Return the [X, Y] coordinate for the center point of the cell that contains the specified text.  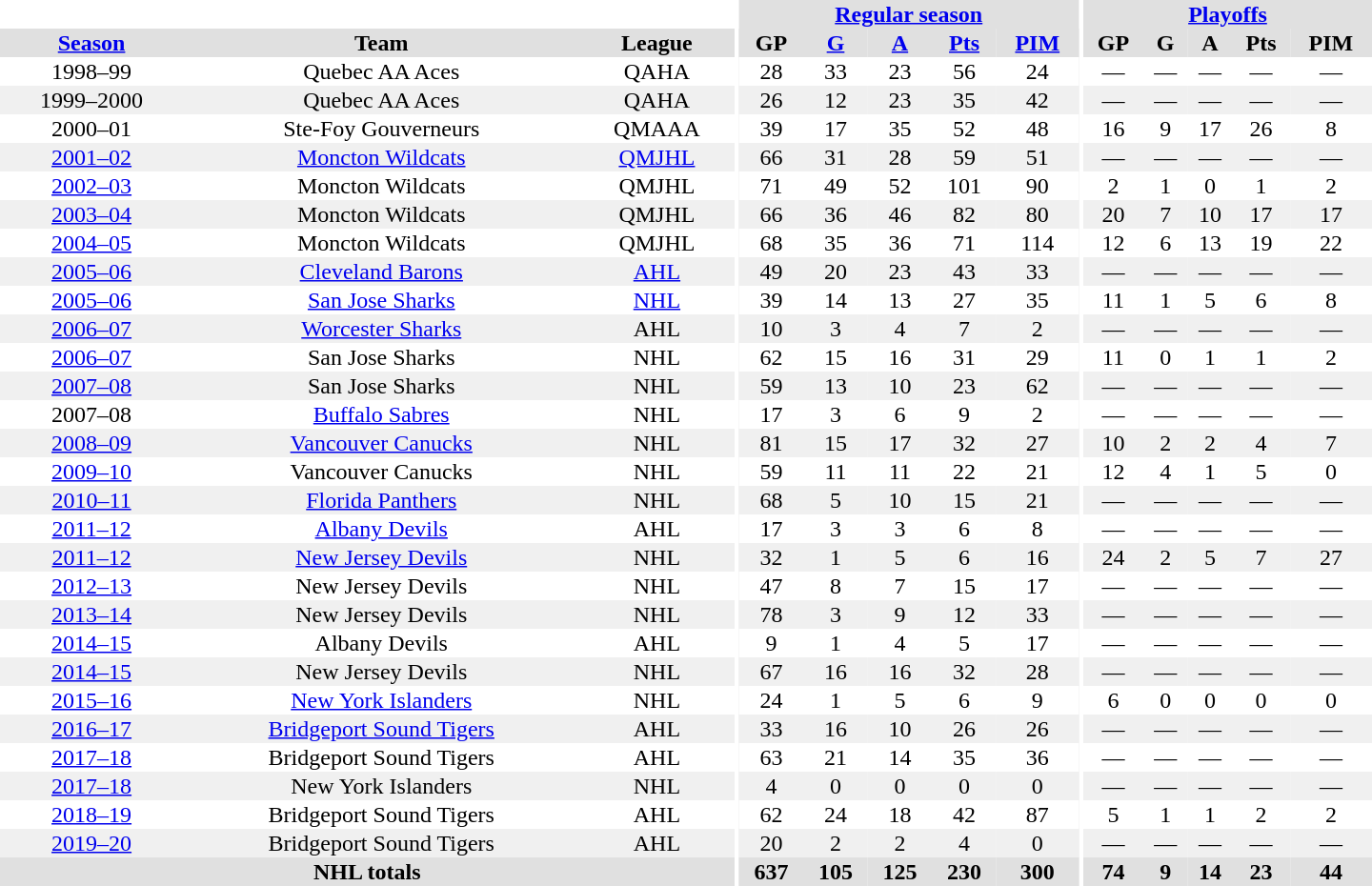
Ste-Foy Gouverneurs [381, 129]
81 [772, 443]
114 [1038, 243]
League [656, 43]
43 [964, 272]
44 [1331, 872]
1998–99 [91, 71]
2000–01 [91, 129]
Regular season [909, 14]
Buffalo Sabres [381, 414]
2012–13 [91, 586]
80 [1038, 214]
2002–03 [91, 186]
82 [964, 214]
125 [900, 872]
2018–19 [91, 815]
2015–16 [91, 700]
2001–02 [91, 157]
Worcester Sharks [381, 329]
230 [964, 872]
Season [91, 43]
78 [772, 614]
29 [1038, 357]
46 [900, 214]
90 [1038, 186]
2013–14 [91, 614]
NHL totals [368, 872]
2009–10 [91, 472]
Florida Panthers [381, 500]
1999–2000 [91, 100]
Cleveland Barons [381, 272]
67 [772, 672]
QMAAA [656, 129]
Team [381, 43]
19 [1261, 243]
48 [1038, 129]
Playoffs [1227, 14]
2019–20 [91, 843]
637 [772, 872]
2016–17 [91, 729]
56 [964, 71]
300 [1038, 872]
74 [1113, 872]
2008–09 [91, 443]
87 [1038, 815]
2003–04 [91, 214]
2010–11 [91, 500]
47 [772, 586]
2004–05 [91, 243]
63 [772, 757]
51 [1038, 157]
101 [964, 186]
18 [900, 815]
105 [836, 872]
